Detect which cell encompasses the target text, then output its [x, y] center coordinate. 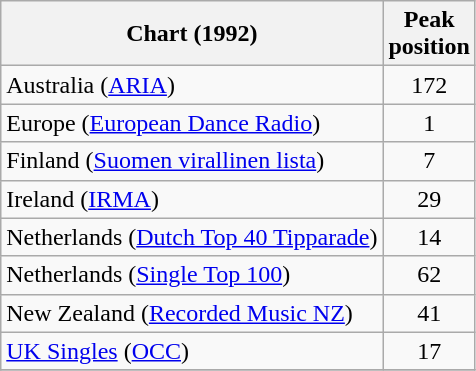
Netherlands (Single Top 100) [192, 275]
1 [429, 123]
Peakposition [429, 34]
Australia (ARIA) [192, 85]
7 [429, 161]
New Zealand (Recorded Music NZ) [192, 313]
62 [429, 275]
Chart (1992) [192, 34]
29 [429, 199]
172 [429, 85]
Finland (Suomen virallinen lista) [192, 161]
Netherlands (Dutch Top 40 Tipparade) [192, 237]
UK Singles (OCC) [192, 351]
17 [429, 351]
41 [429, 313]
Ireland (IRMA) [192, 199]
14 [429, 237]
Europe (European Dance Radio) [192, 123]
